Scan for the cell matching the given text and deliver its [X, Y] coordinate at center. 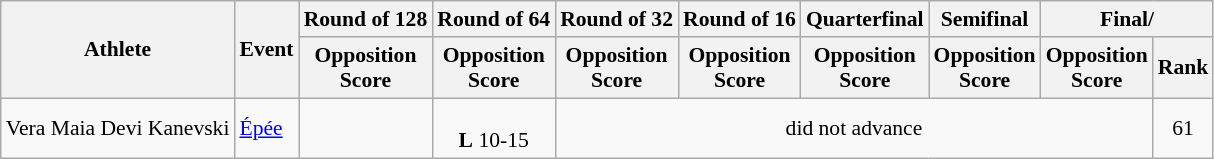
Épée [266, 128]
Vera Maia Devi Kanevski [118, 128]
Round of 16 [740, 19]
Semifinal [985, 19]
Round of 64 [494, 19]
Athlete [118, 50]
Event [266, 50]
Round of 32 [616, 19]
Quarterfinal [865, 19]
Round of 128 [366, 19]
L 10-15 [494, 128]
Rank [1184, 68]
Final/ [1128, 19]
61 [1184, 128]
did not advance [854, 128]
